From the cell containing the given text, extract its center point as [X, Y] coordinate. 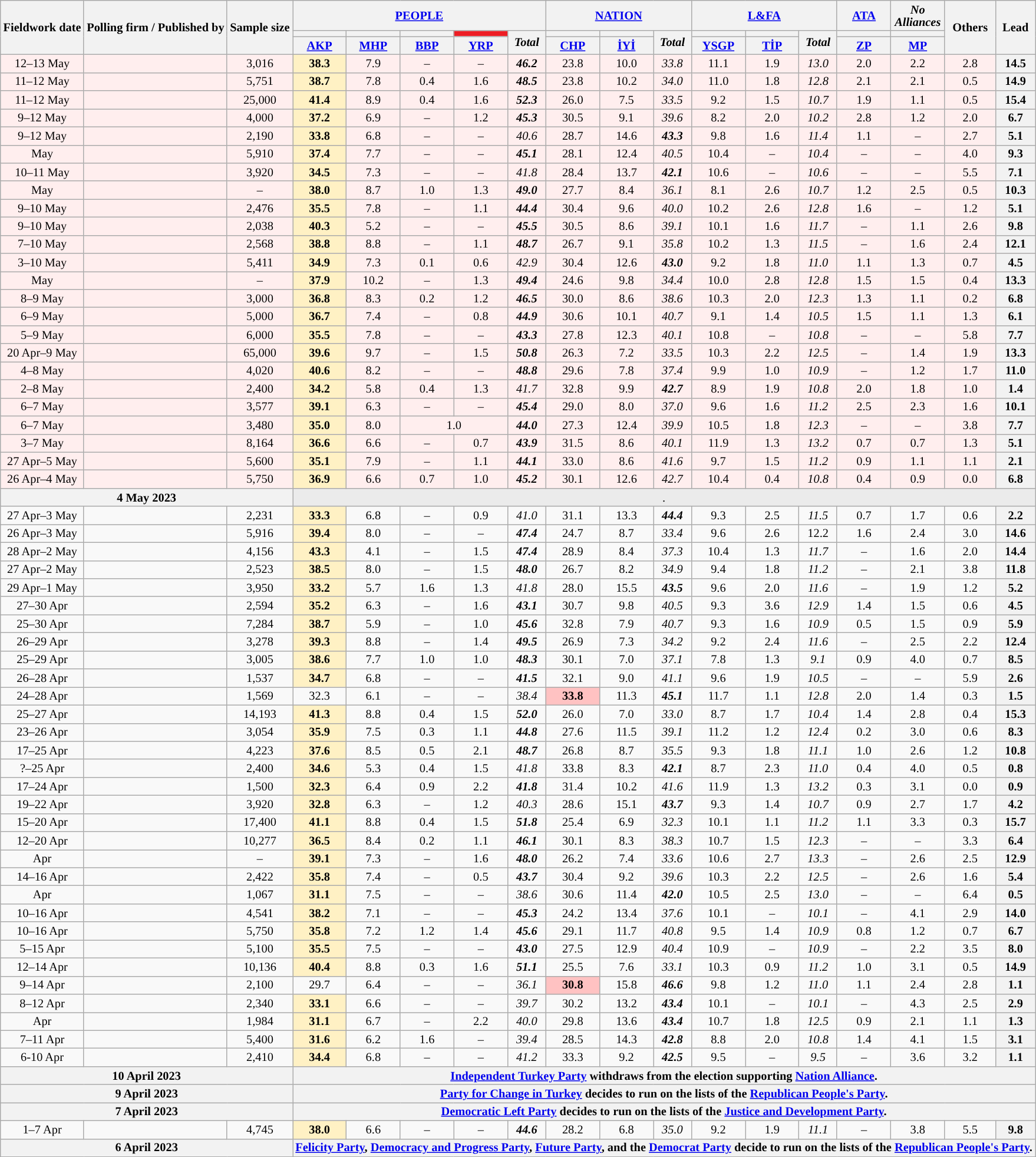
39.7 [527, 1003]
27 Apr–2 May [42, 569]
36.8 [319, 298]
5,910 [259, 154]
34.5 [319, 172]
1,500 [259, 786]
2,422 [259, 877]
24.2 [573, 912]
27–30 Apr [42, 606]
34.7 [319, 678]
15.5 [626, 587]
38.4 [527, 695]
45.5 [527, 226]
2,594 [259, 606]
13.6 [626, 1021]
İYİ [626, 46]
30.7 [573, 606]
26–29 Apr [42, 641]
35.1 [319, 461]
L&FA [764, 15]
50.8 [527, 352]
46.6 [673, 985]
29.0 [573, 407]
29.8 [573, 1021]
10,136 [259, 967]
38.2 [319, 912]
33.6 [673, 858]
25–29 Apr [42, 660]
Others [970, 27]
Sample size [259, 27]
45.2 [527, 479]
?–25 Apr [42, 769]
8.1 [718, 190]
8–12 Apr [42, 1003]
28.6 [573, 804]
28.1 [573, 154]
27.6 [573, 732]
12–14 Apr [42, 967]
5,751 [259, 81]
20 Apr–9 May [42, 352]
37.9 [319, 281]
27.5 [573, 949]
15.7 [1016, 823]
3–10 May [42, 263]
7–10 May [42, 244]
17–25 Apr [42, 750]
28.5 [573, 1040]
37.0 [673, 407]
12–13 May [42, 64]
9.0 [626, 678]
3,016 [259, 64]
29.6 [573, 370]
Democratic Left Party decides to run on the lists of the Justice and Development Party. [664, 1112]
38.5 [319, 569]
Lead [1016, 27]
25,000 [259, 100]
48.5 [527, 81]
28 Apr–2 May [42, 552]
13.7 [626, 172]
4,223 [259, 750]
10 April 2023 [147, 1075]
No Alliances [918, 15]
7 April 2023 [147, 1112]
51.8 [527, 823]
37.1 [673, 660]
30.8 [573, 985]
10–11 May [42, 172]
14.0 [1016, 912]
26 Apr–4 May [42, 479]
11.3 [626, 695]
BBP [427, 46]
36.7 [319, 317]
46.2 [527, 64]
1,569 [259, 695]
31.5 [573, 443]
Independent Turkey Party withdraws from the election supporting Nation Alliance. [664, 1075]
YRP [481, 46]
4 May 2023 [147, 497]
5–9 May [42, 335]
34.0 [673, 81]
49.5 [527, 641]
5,600 [259, 461]
1,537 [259, 678]
3,577 [259, 407]
15.1 [626, 804]
14,193 [259, 714]
5,411 [259, 263]
3,278 [259, 641]
4,156 [259, 552]
42.5 [673, 1057]
29 Apr–1 May [42, 587]
2,231 [259, 515]
6,000 [259, 335]
3,950 [259, 587]
6.2 [374, 1040]
8–9 May [42, 298]
26–28 Apr [42, 678]
PEOPLE [419, 15]
12–20 Apr [42, 840]
2,038 [259, 226]
44.1 [527, 461]
12.2 [818, 533]
1,984 [259, 1021]
14.5 [1016, 64]
3,480 [259, 424]
2,190 [259, 136]
41.2 [527, 1057]
48.3 [527, 660]
ZP [864, 46]
26.9 [573, 641]
3,000 [259, 298]
9 April 2023 [147, 1094]
31.4 [573, 786]
Felicity Party, Democracy and Progress Party, Future Party, and the Democrat Party decide to run on the lists of the Republican People's Party. [664, 1148]
TİP [772, 46]
15.3 [1016, 714]
15.4 [1016, 100]
26.8 [573, 750]
5–15 Apr [42, 949]
28.0 [573, 587]
42.9 [527, 263]
49.0 [527, 190]
25–30 Apr [42, 624]
2,476 [259, 209]
4.2 [1016, 804]
3,054 [259, 732]
35.2 [319, 606]
6–9 May [42, 317]
39.3 [319, 641]
28.4 [573, 172]
9–14 Apr [42, 985]
6-10 Apr [42, 1057]
7.6 [626, 967]
30.2 [573, 1003]
41.3 [319, 714]
43.5 [673, 587]
28.9 [573, 552]
12.1 [1016, 244]
1–7 Apr [42, 1129]
52.3 [527, 100]
48.8 [527, 370]
4,541 [259, 912]
49.4 [527, 281]
4–8 May [42, 370]
2,523 [259, 569]
6 April 2023 [147, 1148]
4,745 [259, 1129]
7–11 Apr [42, 1040]
25.4 [573, 823]
43.9 [527, 443]
29.1 [573, 931]
36.5 [319, 840]
44.6 [527, 1129]
46.5 [527, 298]
41.4 [319, 100]
26.2 [573, 858]
32.1 [573, 678]
2,410 [259, 1057]
39.9 [673, 424]
2,568 [259, 244]
37.2 [319, 118]
YSGP [718, 46]
26 Apr–3 May [42, 533]
Fieldwork date [42, 27]
44.0 [527, 424]
4,020 [259, 370]
14.4 [1016, 552]
CHP [573, 46]
17,400 [259, 823]
5.7 [374, 587]
27 Apr–3 May [42, 515]
45.4 [527, 407]
24–28 Apr [42, 695]
5,400 [259, 1040]
15–20 Apr [42, 823]
38.8 [319, 244]
MHP [374, 46]
25.5 [573, 967]
11.8 [1016, 569]
0.1 [427, 263]
43.1 [527, 606]
30.0 [573, 298]
2,100 [259, 985]
17–24 Apr [42, 786]
15.8 [626, 985]
AKP [319, 46]
51.1 [527, 967]
25–27 Apr [42, 714]
9.4 [718, 569]
Party for Change in Turkey decides to run on the lists of the Republican People's Party. [664, 1094]
41.0 [527, 515]
4,000 [259, 118]
14–16 Apr [42, 877]
24.6 [573, 281]
5.4 [1016, 877]
36.9 [319, 479]
2,340 [259, 1003]
31.6 [319, 1040]
Polling firm / Published by [156, 27]
33.2 [319, 587]
7,284 [259, 624]
28.7 [573, 136]
27.8 [573, 335]
5,000 [259, 317]
35.9 [319, 732]
37.3 [673, 552]
46.1 [527, 840]
3.5 [970, 949]
2–8 May [42, 389]
5,100 [259, 949]
23–26 Apr [42, 732]
41.5 [527, 678]
41.7 [527, 389]
19–22 Apr [42, 804]
3.2 [970, 1057]
27.7 [573, 190]
27 Apr–5 May [42, 461]
52.0 [527, 714]
NATION [619, 15]
5.3 [374, 769]
14.3 [626, 1040]
28.2 [573, 1129]
42.8 [673, 1040]
3–7 May [42, 443]
36.6 [319, 443]
27.3 [573, 424]
5,916 [259, 533]
44.8 [527, 732]
24.7 [573, 533]
13.4 [626, 912]
3,005 [259, 660]
1,067 [259, 895]
29.7 [319, 985]
26.3 [573, 352]
65,000 [259, 352]
42.0 [673, 895]
. [664, 497]
33.4 [673, 533]
44.9 [527, 317]
34.6 [319, 769]
MP [918, 46]
4.3 [918, 1003]
10,277 [259, 840]
40.8 [673, 931]
8,164 [259, 443]
ATA [864, 15]
